From the cell containing the given text, extract its center point as [x, y] coordinate. 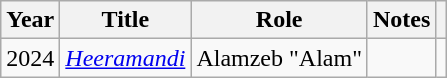
Alamzeb "Alam" [280, 58]
2024 [30, 58]
Year [30, 20]
Role [280, 20]
Heeramandi [126, 58]
Notes [401, 20]
Title [126, 20]
